Pinpoint the cell where the given text exists, returning its [X, Y] midpoint coordinate. 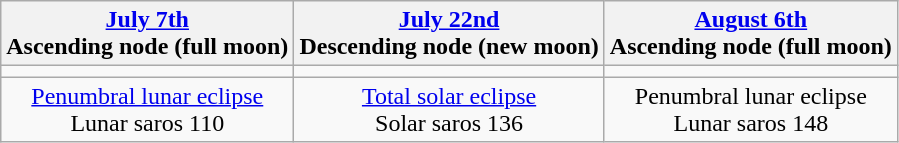
Penumbral lunar eclipseLunar saros 110 [148, 110]
July 22ndDescending node (new moon) [449, 34]
August 6thAscending node (full moon) [750, 34]
July 7thAscending node (full moon) [148, 34]
Total solar eclipseSolar saros 136 [449, 110]
Penumbral lunar eclipseLunar saros 148 [750, 110]
